Return [x, y] of the center of cell containing provided text 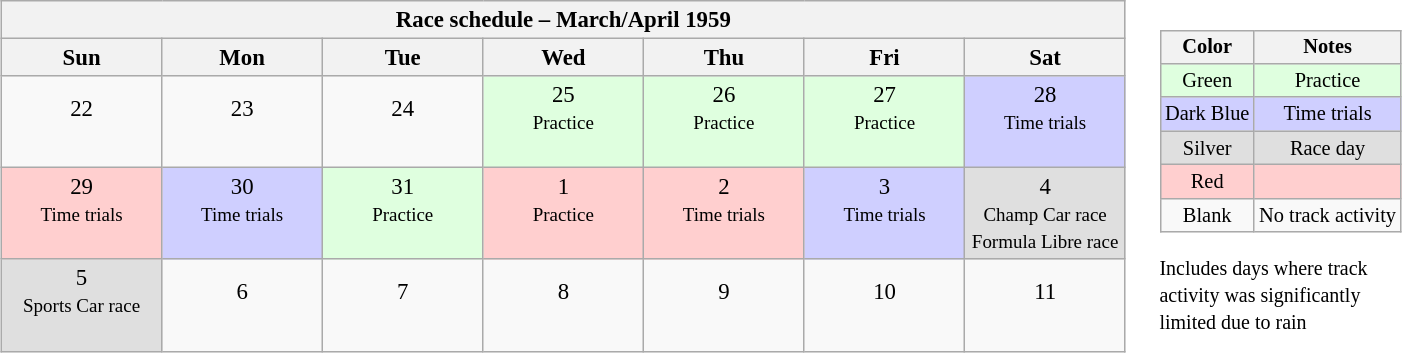
8 [564, 305]
7 [402, 305]
4Champ Car raceFormula Libre race [1046, 214]
Tue [402, 58]
2Time trials [724, 214]
Blank [1207, 215]
26Practice [724, 122]
23 [242, 122]
11 [1046, 305]
10 [884, 305]
Wed [564, 58]
9 [724, 305]
Mon [242, 58]
30Time trials [242, 214]
Notes [1328, 47]
31Practice [402, 214]
Green [1207, 81]
Dark Blue [1207, 114]
Practice [1328, 81]
Time trials [1328, 114]
29Time trials [82, 214]
Thu [724, 58]
22 [82, 122]
1Practice [564, 214]
Sun [82, 58]
24 [402, 122]
No track activity [1328, 215]
Race day [1328, 148]
Fri [884, 58]
Sat [1046, 58]
Color [1207, 47]
3Time trials [884, 214]
27Practice [884, 122]
6 [242, 305]
Race schedule – March/April 1959 [563, 20]
5Sports Car race [82, 305]
25Practice [564, 122]
28Time trials [1046, 122]
Red [1207, 182]
Silver [1207, 148]
